Extract the (x, y) coordinate from the center of the cell holding the provided text.  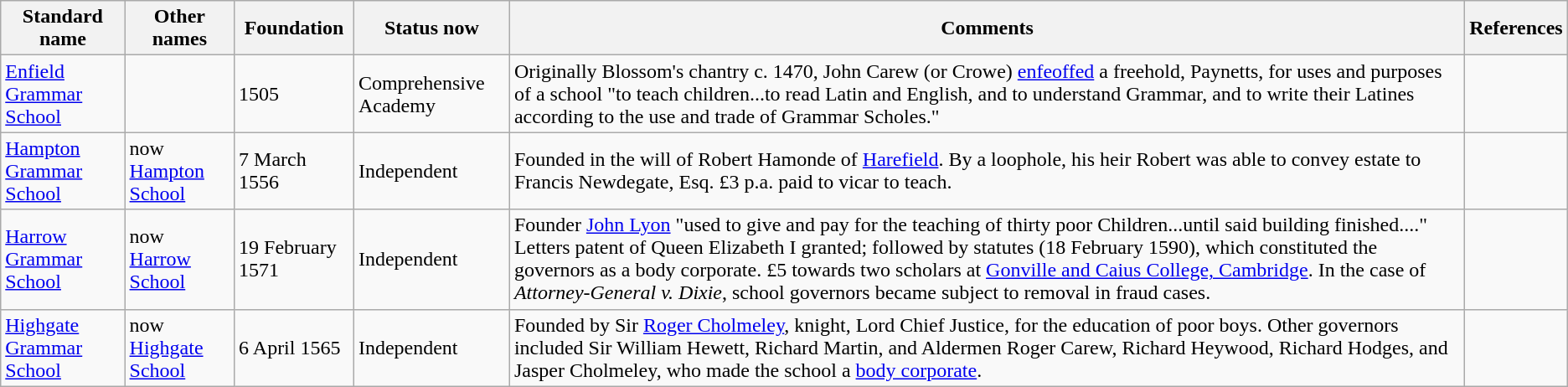
Highgate Grammar School (63, 348)
Foundation (295, 28)
now Highgate School (179, 348)
Harrow Grammar School (63, 260)
Other names (179, 28)
1505 (295, 94)
Standard name (63, 28)
Comprehensive Academy (431, 94)
Status now (431, 28)
Enfield Grammar School (63, 94)
19 February 1571 (295, 260)
Hampton Grammar School (63, 171)
7 March 1556 (295, 171)
now Hampton School (179, 171)
References (1516, 28)
now Harrow School (179, 260)
Comments (987, 28)
6 April 1565 (295, 348)
